Search for the cell housing the specified text and yield its [X, Y] center coordinate. 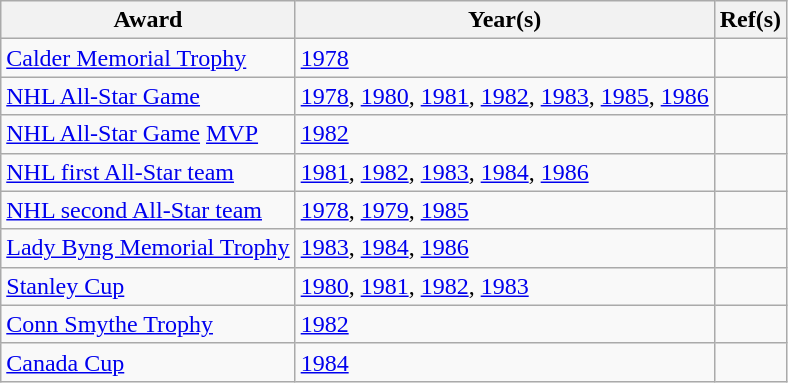
1978, 1979, 1985 [504, 210]
1978 [504, 58]
1983, 1984, 1986 [504, 248]
NHL first All-Star team [148, 172]
Calder Memorial Trophy [148, 58]
NHL All-Star Game MVP [148, 134]
Award [148, 20]
Canada Cup [148, 362]
Stanley Cup [148, 286]
1980, 1981, 1982, 1983 [504, 286]
Conn Smythe Trophy [148, 324]
1978, 1980, 1981, 1982, 1983, 1985, 1986 [504, 96]
Ref(s) [750, 20]
1984 [504, 362]
NHL second All-Star team [148, 210]
Lady Byng Memorial Trophy [148, 248]
Year(s) [504, 20]
1981, 1982, 1983, 1984, 1986 [504, 172]
NHL All-Star Game [148, 96]
